Detect which cell encompasses the target text, then output its [x, y] center coordinate. 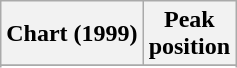
Peakposition [189, 34]
Chart (1999) [72, 34]
